Provide the [x, y] coordinate of the cell's center where the given text is located.  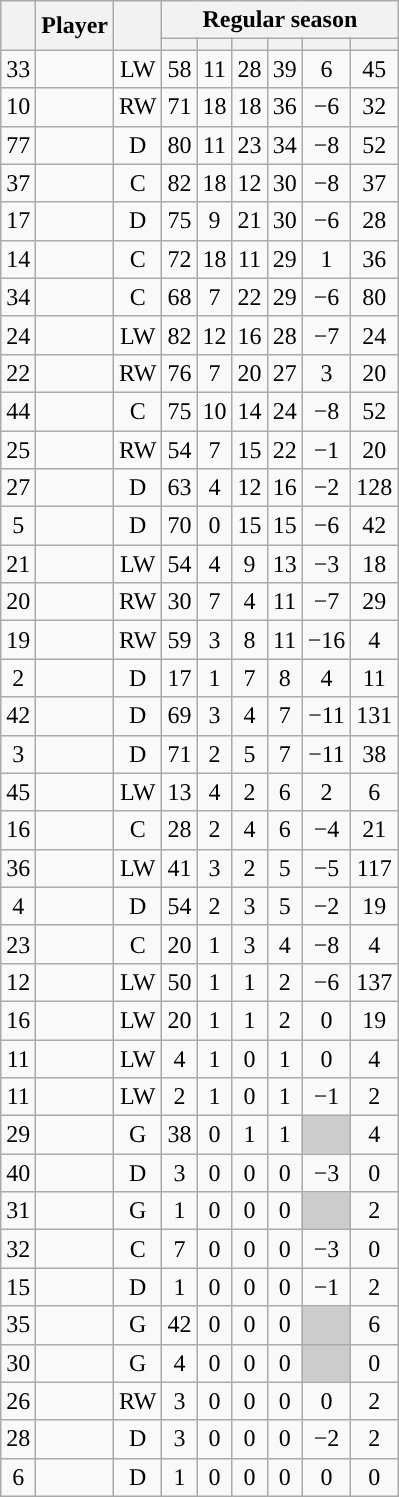
26 [18, 1401]
69 [180, 716]
Player [75, 26]
117 [374, 868]
77 [18, 145]
68 [180, 297]
−5 [326, 868]
72 [180, 259]
40 [18, 1173]
25 [18, 449]
131 [374, 716]
58 [180, 69]
33 [18, 69]
50 [180, 982]
−16 [326, 640]
31 [18, 1211]
−4 [326, 830]
35 [18, 1325]
39 [284, 69]
44 [18, 411]
128 [374, 488]
Regular season [280, 20]
59 [180, 640]
41 [180, 868]
137 [374, 982]
63 [180, 488]
76 [180, 373]
70 [180, 526]
